Capture the cell that displays the provided text and extract its (X, Y) central coordinate. 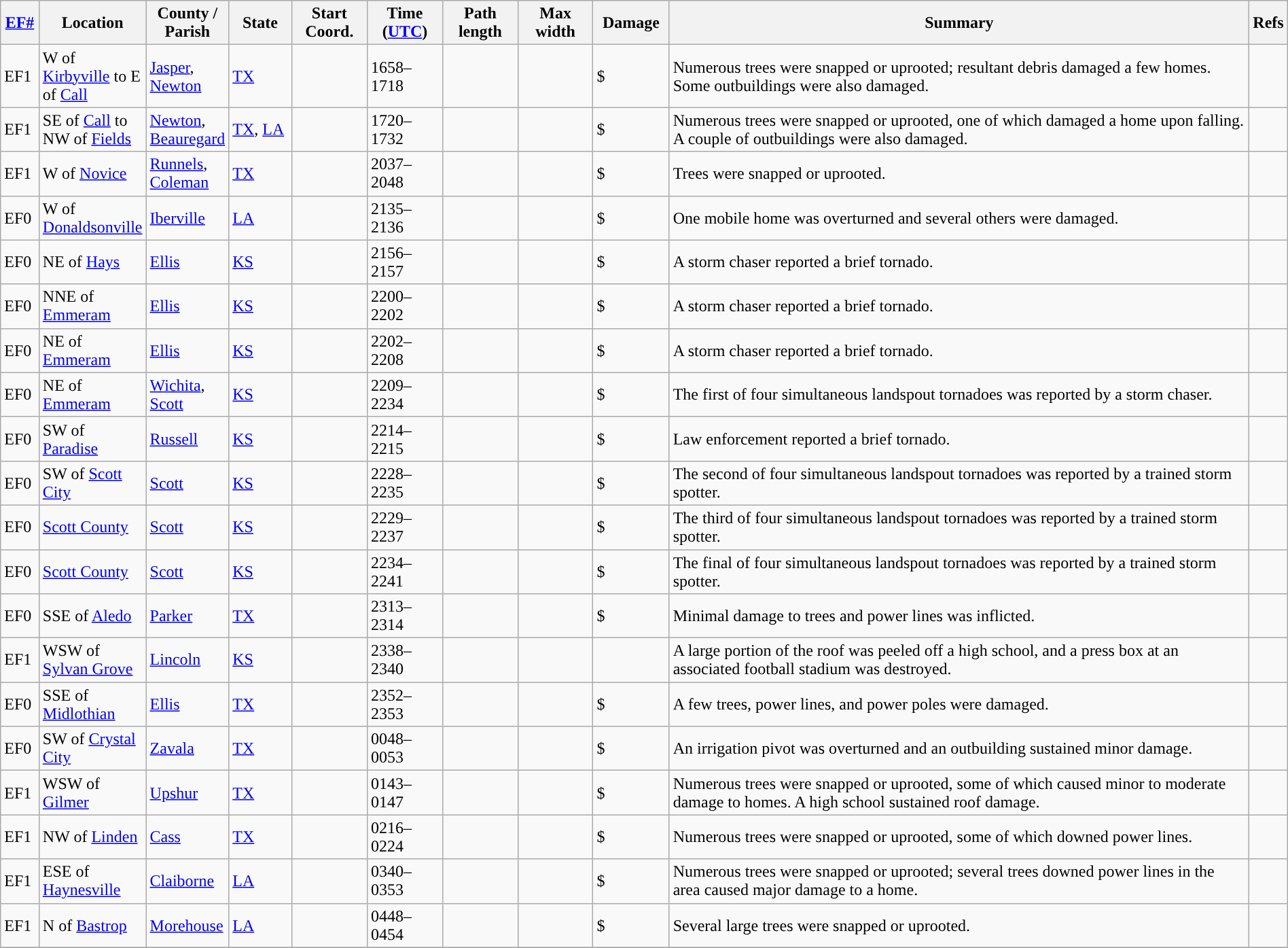
Minimal damage to trees and power lines was inflicted. (959, 616)
A large portion of the roof was peeled off a high school, and a press box at an associated football stadium was destroyed. (959, 661)
Zavala (187, 749)
The final of four simultaneous landspout tornadoes was reported by a trained storm spotter. (959, 571)
2229–2237 (405, 527)
The first of four simultaneous landspout tornadoes was reported by a storm chaser. (959, 394)
Law enforcement reported a brief tornado. (959, 439)
N of Bastrop (92, 926)
Location (92, 23)
An irrigation pivot was overturned and an outbuilding sustained minor damage. (959, 749)
0143–0147 (405, 792)
W of Kirbyville to E of Call (92, 76)
SW of Crystal City (92, 749)
0048–0053 (405, 749)
SW of Scott City (92, 482)
2156–2157 (405, 262)
W of Novice (92, 174)
2228–2235 (405, 482)
Trees were snapped or uprooted. (959, 174)
WSW of Gilmer (92, 792)
W of Donaldsonville (92, 217)
Refs (1268, 23)
State (260, 23)
1720–1732 (405, 129)
Damage (631, 23)
Jasper, Newton (187, 76)
Newton, Beauregard (187, 129)
Max width (555, 23)
SE of Call to NW of Fields (92, 129)
Lincoln (187, 661)
Cass (187, 837)
EF# (20, 23)
1658–1718 (405, 76)
One mobile home was overturned and several others were damaged. (959, 217)
2338–2340 (405, 661)
Time (UTC) (405, 23)
0216–0224 (405, 837)
Morehouse (187, 926)
Numerous trees were snapped or uprooted; resultant debris damaged a few homes. Some outbuildings were also damaged. (959, 76)
Runnels, Coleman (187, 174)
2313–2314 (405, 616)
2135–2136 (405, 217)
Start Coord. (329, 23)
A few trees, power lines, and power poles were damaged. (959, 704)
The second of four simultaneous landspout tornadoes was reported by a trained storm spotter. (959, 482)
2352–2353 (405, 704)
NNE of Emmeram (92, 306)
NW of Linden (92, 837)
TX, LA (260, 129)
Path length (481, 23)
2200–2202 (405, 306)
2202–2208 (405, 351)
Numerous trees were snapped or uprooted; several trees downed power lines in the area caused major damage to a home. (959, 881)
Numerous trees were snapped or uprooted, one of which damaged a home upon falling. A couple of outbuildings were also damaged. (959, 129)
ESE of Haynesville (92, 881)
County / Parish (187, 23)
2037–2048 (405, 174)
Numerous trees were snapped or uprooted, some of which downed power lines. (959, 837)
2234–2241 (405, 571)
SSE of Midlothian (92, 704)
2214–2215 (405, 439)
Parker (187, 616)
SSE of Aledo (92, 616)
Summary (959, 23)
Wichita, Scott (187, 394)
0340–0353 (405, 881)
NE of Hays (92, 262)
Russell (187, 439)
Numerous trees were snapped or uprooted, some of which caused minor to moderate damage to homes. A high school sustained roof damage. (959, 792)
Upshur (187, 792)
WSW of Sylvan Grove (92, 661)
The third of four simultaneous landspout tornadoes was reported by a trained storm spotter. (959, 527)
Iberville (187, 217)
Several large trees were snapped or uprooted. (959, 926)
Claiborne (187, 881)
2209–2234 (405, 394)
0448–0454 (405, 926)
SW of Paradise (92, 439)
